Detect which cell encompasses the target text, then output its [X, Y] center coordinate. 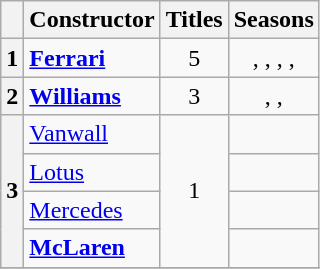
Ferrari [92, 58]
, , , , [274, 58]
Constructor [92, 20]
Mercedes [92, 210]
2 [12, 96]
McLaren [92, 248]
Vanwall [92, 134]
Seasons [274, 20]
Titles [194, 20]
Lotus [92, 172]
, , [274, 96]
5 [194, 58]
Williams [92, 96]
